Output the (X, Y) coordinate of the center of the cell containing the given text.  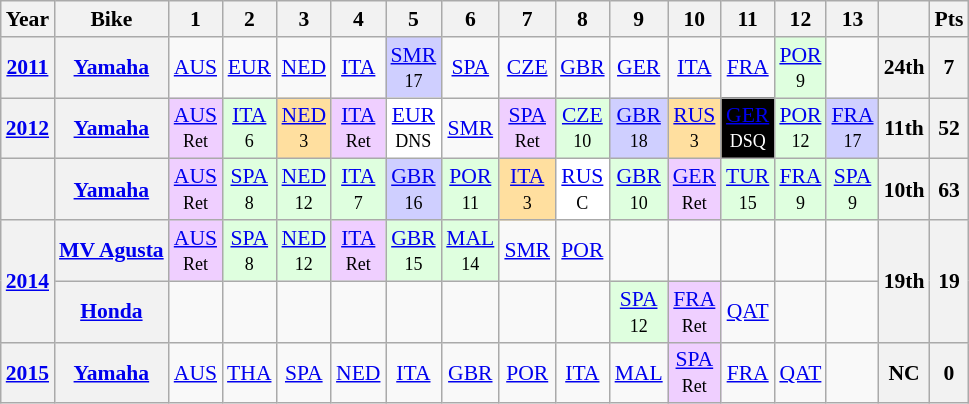
POR9 (800, 68)
GER (639, 68)
SPA12 (639, 312)
FRARet (694, 312)
TUR15 (748, 190)
24th (904, 68)
12 (800, 19)
11th (904, 128)
10th (904, 190)
11 (748, 19)
GBR10 (639, 190)
63 (950, 190)
FRA17 (852, 128)
8 (582, 19)
POR12 (800, 128)
MV Agusta (112, 250)
2012 (28, 128)
52 (950, 128)
POR11 (470, 190)
9 (639, 19)
2015 (28, 372)
RUSC (582, 190)
Pts (950, 19)
SMR17 (414, 68)
4 (358, 19)
5 (414, 19)
EUR (249, 68)
NC (904, 372)
ITA7 (358, 190)
CZE (527, 68)
2014 (28, 281)
THA (249, 372)
ITA3 (527, 190)
MAL14 (470, 250)
19th (904, 281)
19 (950, 281)
0 (950, 372)
2011 (28, 68)
Year (28, 19)
Bike (112, 19)
GERRet (694, 190)
GBR18 (639, 128)
FRA9 (800, 190)
13 (852, 19)
2 (249, 19)
6 (470, 19)
MAL (639, 372)
GERDSQ (748, 128)
SPA9 (852, 190)
EURDNS (414, 128)
ITA6 (249, 128)
RUS3 (694, 128)
1 (196, 19)
GBR16 (414, 190)
CZE10 (582, 128)
NED3 (304, 128)
Honda (112, 312)
GBR15 (414, 250)
3 (304, 19)
10 (694, 19)
